Capture the cell that displays the provided text and extract its (X, Y) central coordinate. 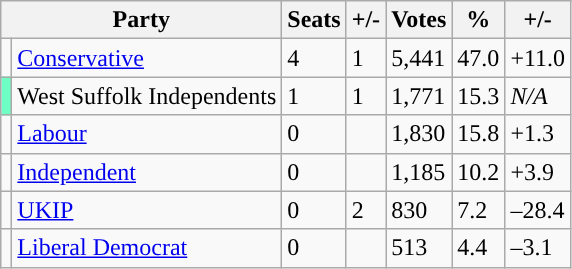
% (478, 20)
2 (366, 210)
7.2 (478, 210)
–28.4 (538, 210)
1,771 (419, 96)
Independent (147, 172)
Liberal Democrat (147, 248)
West Suffolk Independents (147, 96)
513 (419, 248)
5,441 (419, 58)
+3.9 (538, 172)
15.3 (478, 96)
Conservative (147, 58)
Votes (419, 20)
10.2 (478, 172)
N/A (538, 96)
+1.3 (538, 134)
Labour (147, 134)
4.4 (478, 248)
830 (419, 210)
4 (314, 58)
1,185 (419, 172)
–3.1 (538, 248)
+11.0 (538, 58)
15.8 (478, 134)
UKIP (147, 210)
Party (142, 20)
1,830 (419, 134)
47.0 (478, 58)
Seats (314, 20)
